For the text-containing cell, return its midpoint in [X, Y] coordinate format. 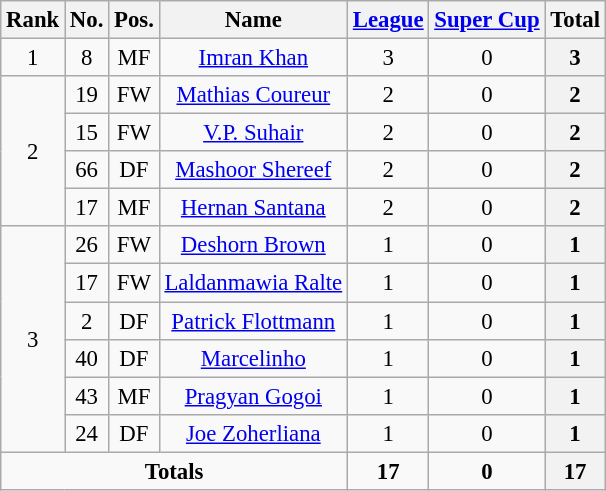
No. [87, 20]
League [388, 20]
24 [87, 433]
Totals [174, 471]
Marcelinho [253, 358]
43 [87, 396]
Joe Zoherliana [253, 433]
26 [87, 245]
Name [253, 20]
Patrick Flottmann [253, 321]
8 [87, 58]
Imran Khan [253, 58]
Pragyan Gogoi [253, 396]
Mathias Coureur [253, 95]
Rank [33, 20]
Super Cup [487, 20]
Deshorn Brown [253, 245]
Pos. [134, 20]
Total [575, 20]
19 [87, 95]
Hernan Santana [253, 208]
Mashoor Shereef [253, 170]
Laldanmawia Ralte [253, 283]
66 [87, 170]
15 [87, 133]
40 [87, 358]
V.P. Suhair [253, 133]
